Pinpoint the cell where the given text exists, returning its [X, Y] midpoint coordinate. 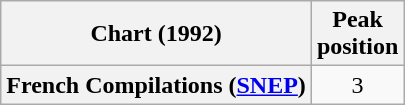
Peakposition [357, 34]
3 [357, 85]
Chart (1992) [156, 34]
French Compilations (SNEP) [156, 85]
